Extract the (X, Y) coordinate from the center of the cell holding the provided text.  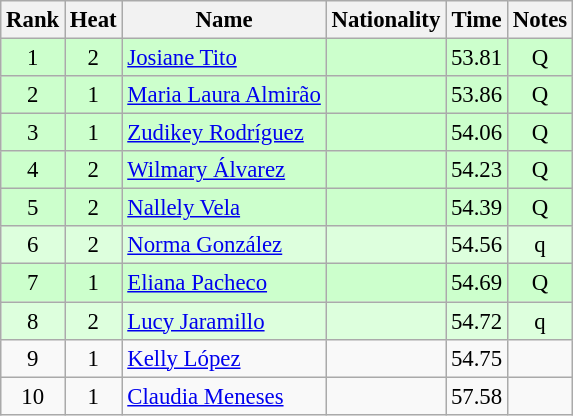
9 (33, 358)
57.58 (477, 396)
Nationality (386, 20)
Notes (540, 20)
Wilmary Álvarez (224, 170)
Zudikey Rodríguez (224, 133)
10 (33, 396)
Name (224, 20)
Kelly López (224, 358)
Maria Laura Almirão (224, 95)
Norma González (224, 245)
4 (33, 170)
54.75 (477, 358)
Eliana Pacheco (224, 283)
Claudia Meneses (224, 396)
8 (33, 321)
54.72 (477, 321)
Lucy Jaramillo (224, 321)
Heat (94, 20)
Time (477, 20)
54.06 (477, 133)
Josiane Tito (224, 58)
Rank (33, 20)
53.81 (477, 58)
54.23 (477, 170)
53.86 (477, 95)
5 (33, 208)
54.56 (477, 245)
54.69 (477, 283)
Nallely Vela (224, 208)
3 (33, 133)
7 (33, 283)
6 (33, 245)
54.39 (477, 208)
